Return the [X, Y] coordinate for the center point of the cell that contains the specified text.  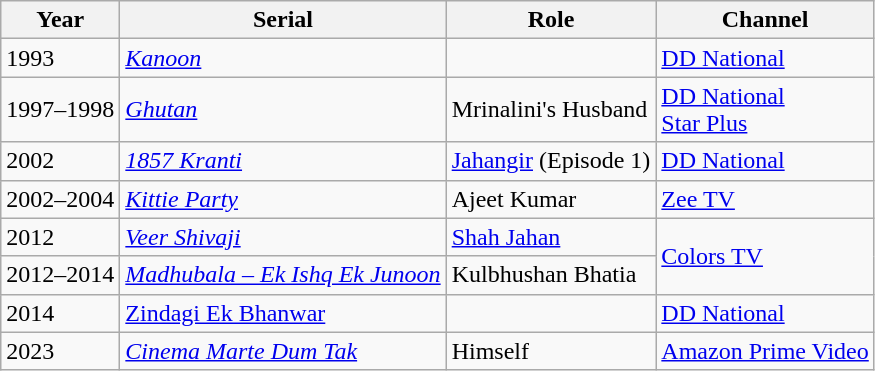
2014 [60, 313]
Ghutan [283, 110]
Year [60, 20]
Amazon Prime Video [765, 351]
Role [551, 20]
Kulbhushan Bhatia [551, 275]
Veer Shivaji [283, 237]
Himself [551, 351]
Jahangir (Episode 1) [551, 161]
Serial [283, 20]
Zee TV [765, 199]
Shah Jahan [551, 237]
1993 [60, 58]
Kanoon [283, 58]
Zindagi Ek Bhanwar [283, 313]
2002 [60, 161]
Mrinalini's Husband [551, 110]
2012–2014 [60, 275]
2012 [60, 237]
Colors TV [765, 256]
Madhubala – Ek Ishq Ek Junoon [283, 275]
2002–2004 [60, 199]
Cinema Marte Dum Tak [283, 351]
1857 Kranti [283, 161]
Channel [765, 20]
Ajeet Kumar [551, 199]
2023 [60, 351]
1997–1998 [60, 110]
DD National Star Plus [765, 110]
Kittie Party [283, 199]
